Search for the cell housing the specified text and yield its [X, Y] center coordinate. 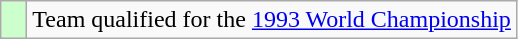
Team qualified for the 1993 World Championship [272, 20]
